Provide the (X, Y) coordinate of the cell's center where the given text is located.  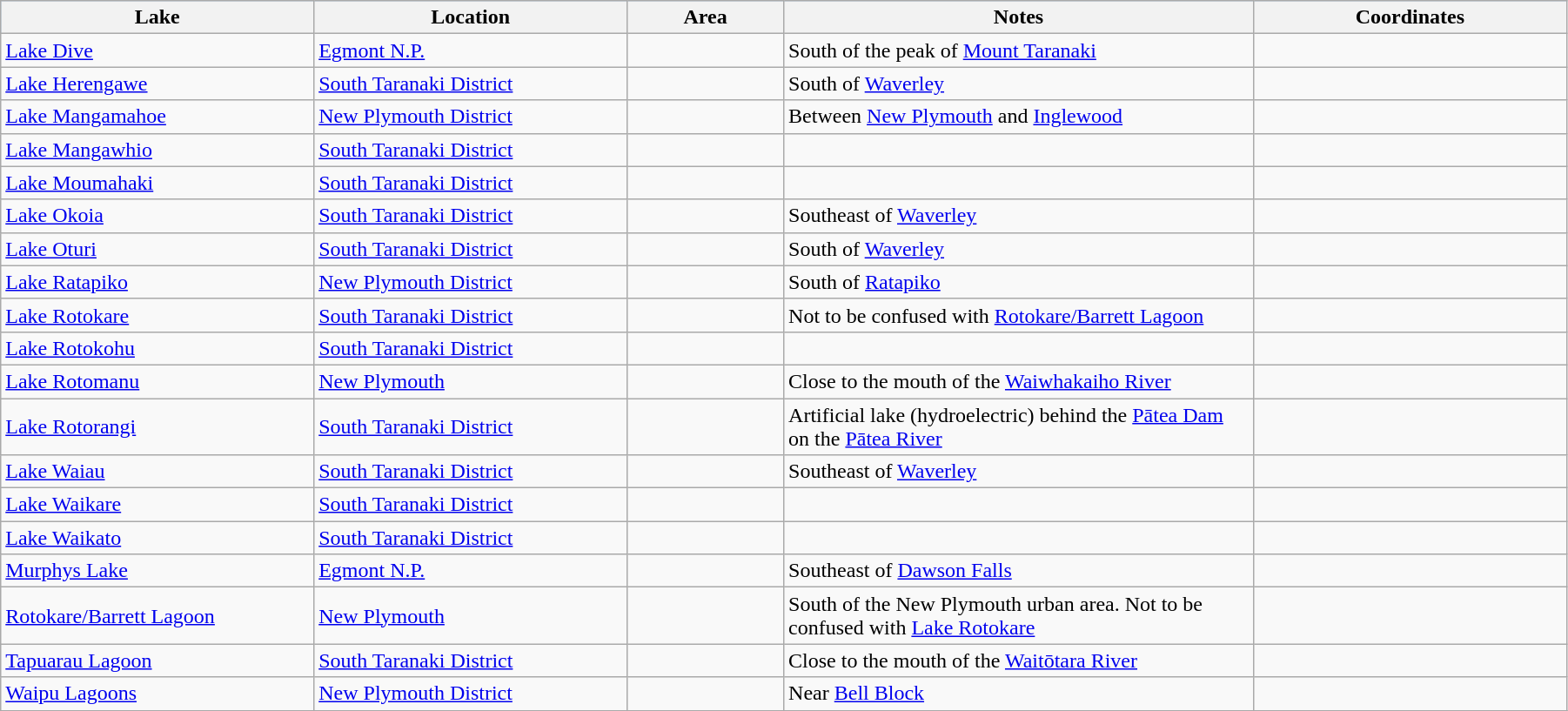
South of the New Plymouth urban area. Not to be confused with Lake Rotokare (1019, 616)
Lake (157, 17)
Waipu Lagoons (157, 694)
Lake Oturi (157, 249)
Southeast of Dawson Falls (1019, 571)
Close to the mouth of the Waitōtara River (1019, 661)
Lake Mangawhio (157, 150)
Lake Waikare (157, 505)
Between New Plymouth and Inglewood (1019, 117)
Lake Dive (157, 50)
Lake Mangamahoe (157, 117)
Lake Waiau (157, 472)
Lake Rotokare (157, 315)
Near Bell Block (1019, 694)
Coordinates (1410, 17)
Lake Ratapiko (157, 282)
Lake Waikato (157, 538)
Murphys Lake (157, 571)
South of Ratapiko (1019, 282)
Notes (1019, 17)
Lake Okoia (157, 216)
Lake Herengawe (157, 84)
Lake Rotorangi (157, 426)
Rotokare/Barrett Lagoon (157, 616)
Area (706, 17)
Location (471, 17)
Close to the mouth of the Waiwhakaiho River (1019, 381)
South of the peak of Mount Taranaki (1019, 50)
Not to be confused with Rotokare/Barrett Lagoon (1019, 315)
Lake Moumahaki (157, 183)
Lake Rotomanu (157, 381)
Tapuarau Lagoon (157, 661)
Artificial lake (hydroelectric) behind the Pātea Dam on the Pātea River (1019, 426)
Lake Rotokohu (157, 348)
